Scan for the cell matching the given text and deliver its [x, y] coordinate at center. 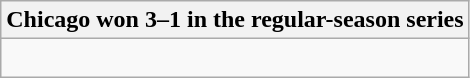
Chicago won 3–1 in the regular-season series [235, 20]
